Find where the given text appears and provide that cell's center as (X, Y) coordinate. 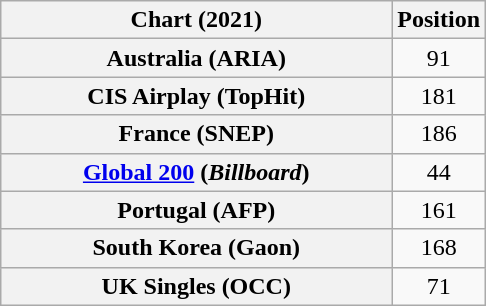
Chart (2021) (196, 20)
UK Singles (OCC) (196, 286)
Position (439, 20)
71 (439, 286)
186 (439, 134)
France (SNEP) (196, 134)
91 (439, 58)
44 (439, 172)
South Korea (Gaon) (196, 248)
Portugal (AFP) (196, 210)
161 (439, 210)
181 (439, 96)
168 (439, 248)
Global 200 (Billboard) (196, 172)
CIS Airplay (TopHit) (196, 96)
Australia (ARIA) (196, 58)
